Scan for the cell matching the given text and deliver its (x, y) coordinate at center. 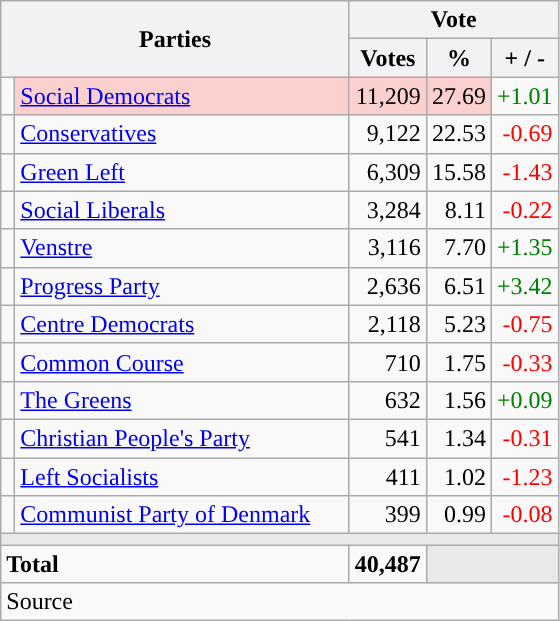
-0.75 (524, 324)
632 (388, 400)
541 (388, 438)
-0.33 (524, 362)
Parties (176, 39)
40,487 (388, 564)
3,116 (388, 248)
22.53 (458, 134)
411 (388, 477)
The Greens (182, 400)
2,636 (388, 286)
Left Socialists (182, 477)
710 (388, 362)
1.02 (458, 477)
Social Liberals (182, 210)
0.99 (458, 515)
5.23 (458, 324)
-1.23 (524, 477)
Common Course (182, 362)
Christian People's Party (182, 438)
8.11 (458, 210)
+0.09 (524, 400)
1.34 (458, 438)
399 (388, 515)
Vote (454, 20)
-0.22 (524, 210)
-0.69 (524, 134)
15.58 (458, 172)
Green Left (182, 172)
Source (280, 602)
-0.31 (524, 438)
+ / - (524, 58)
11,209 (388, 96)
-0.08 (524, 515)
+1.35 (524, 248)
Centre Democrats (182, 324)
% (458, 58)
1.56 (458, 400)
Progress Party (182, 286)
2,118 (388, 324)
Conservatives (182, 134)
1.75 (458, 362)
Votes (388, 58)
Venstre (182, 248)
6,309 (388, 172)
Communist Party of Denmark (182, 515)
-1.43 (524, 172)
Social Democrats (182, 96)
27.69 (458, 96)
6.51 (458, 286)
3,284 (388, 210)
7.70 (458, 248)
9,122 (388, 134)
+1.01 (524, 96)
+3.42 (524, 286)
Total (176, 564)
